Detect which cell encompasses the target text, then output its (X, Y) center coordinate. 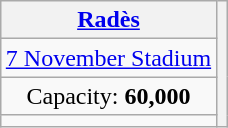
Capacity: 60,000 (108, 96)
Radès (108, 20)
7 November Stadium (108, 58)
